Provide the (X, Y) coordinate of the cell's center where the given text is located.  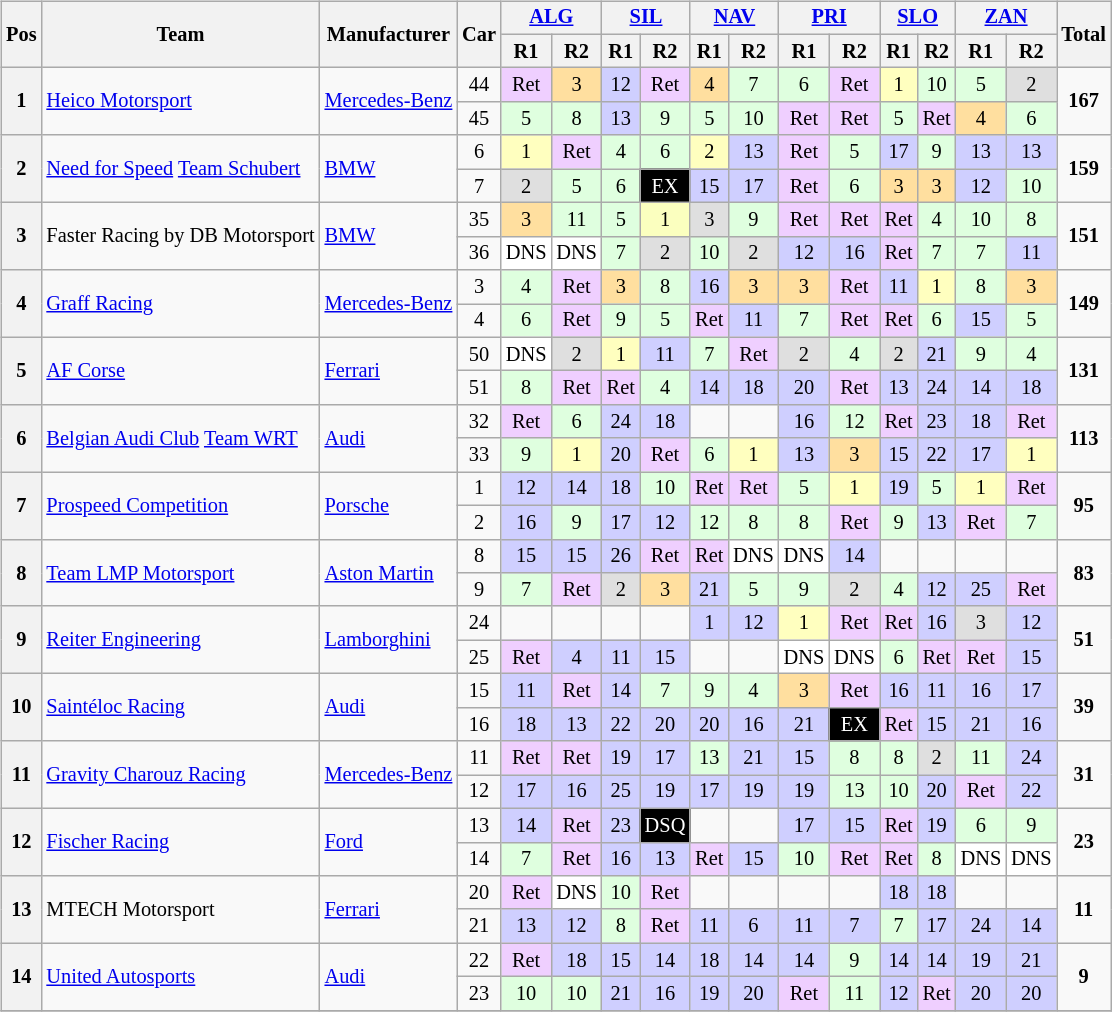
Team LMP Motorsport (180, 572)
Pos (21, 34)
45 (479, 119)
Aston Martin (389, 572)
83 (1084, 572)
ZAN (1006, 18)
SLO (918, 18)
Manufacturer (389, 34)
United Autosports (180, 976)
35 (479, 220)
Need for Speed Team Schubert (180, 168)
DSQ (665, 825)
131 (1084, 370)
Belgian Audi Club Team WRT (180, 438)
31 (1084, 774)
26 (621, 556)
Gravity Charouz Racing (180, 774)
Faster Racing by DB Motorsport (180, 236)
44 (479, 85)
33 (479, 455)
Lamborghini (389, 640)
Saintéloc Racing (180, 708)
ALG (552, 18)
Fischer Racing (180, 842)
167 (1084, 102)
95 (1084, 506)
Team (180, 34)
Total (1084, 34)
SIL (646, 18)
Porsche (389, 506)
MTECH Motorsport (180, 910)
149 (1084, 304)
AF Corse (180, 370)
39 (1084, 708)
NAV (734, 18)
Car (479, 34)
Heico Motorsport (180, 102)
50 (479, 354)
PRI (830, 18)
Graff Racing (180, 304)
113 (1084, 438)
32 (479, 422)
Ford (389, 842)
Prospeed Competition (180, 506)
151 (1084, 236)
159 (1084, 168)
36 (479, 253)
Reiter Engineering (180, 640)
